Capture the cell that displays the provided text and extract its (x, y) central coordinate. 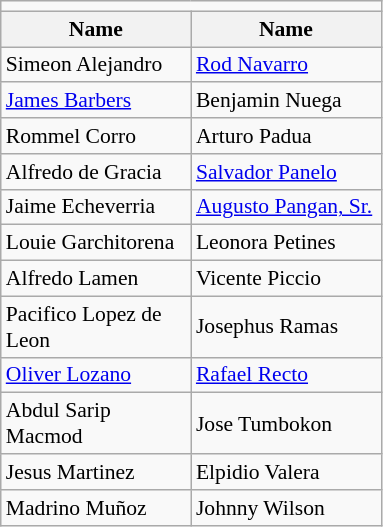
Abdul Sarip Macmod (96, 424)
Louie Garchitorena (96, 243)
Pacifico Lopez de Leon (96, 326)
Benjamin Nuega (286, 101)
Vicente Piccio (286, 279)
Johnny Wilson (286, 508)
Leonora Petines (286, 243)
Alfredo Lamen (96, 279)
James Barbers (96, 101)
Augusto Pangan, Sr. (286, 207)
Rafael Recto (286, 375)
Simeon Alejandro (96, 65)
Salvador Panelo (286, 172)
Oliver Lozano (96, 375)
Josephus Ramas (286, 326)
Alfredo de Gracia (96, 172)
Jesus Martinez (96, 472)
Rommel Corro (96, 136)
Arturo Padua (286, 136)
Jaime Echeverria (96, 207)
Elpidio Valera (286, 472)
Jose Tumbokon (286, 424)
Madrino Muñoz (96, 508)
Rod Navarro (286, 65)
